Capture the cell that displays the provided text and extract its (x, y) central coordinate. 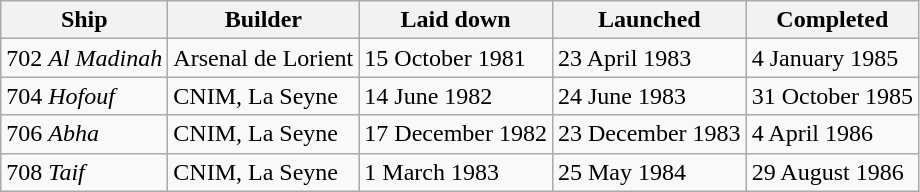
25 May 1984 (649, 172)
702 Al Madinah (84, 58)
4 April 1986 (832, 134)
1 March 1983 (456, 172)
4 January 1985 (832, 58)
Builder (264, 20)
706 Abha (84, 134)
Arsenal de Lorient (264, 58)
23 December 1983 (649, 134)
15 October 1981 (456, 58)
23 April 1983 (649, 58)
29 August 1986 (832, 172)
24 June 1983 (649, 96)
Launched (649, 20)
Completed (832, 20)
Laid down (456, 20)
31 October 1985 (832, 96)
704 Hofouf (84, 96)
14 June 1982 (456, 96)
Ship (84, 20)
17 December 1982 (456, 134)
708 Taif (84, 172)
